Determine the [X, Y] coordinate at the center of the cell enclosing the given text.  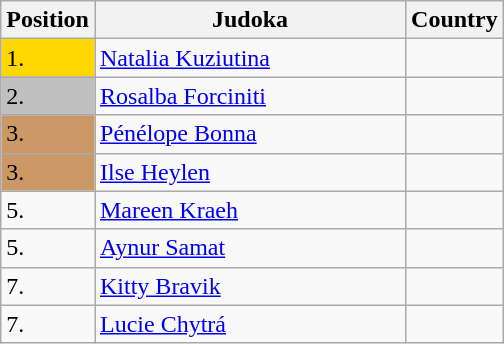
Kitty Bravik [250, 286]
Judoka [250, 20]
Country [455, 20]
Mareen Kraeh [250, 210]
Natalia Kuziutina [250, 58]
Ilse Heylen [250, 172]
Aynur Samat [250, 248]
Lucie Chytrá [250, 324]
1. [48, 58]
Rosalba Forciniti [250, 96]
Pénélope Bonna [250, 134]
Position [48, 20]
2. [48, 96]
